Find where the given text appears and provide that cell's center as (X, Y) coordinate. 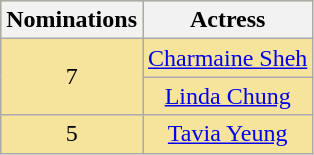
5 (72, 134)
7 (72, 77)
Linda Chung (227, 96)
Charmaine Sheh (227, 58)
Tavia Yeung (227, 134)
Actress (227, 20)
Nominations (72, 20)
